Return [X, Y] of the center of cell containing provided text 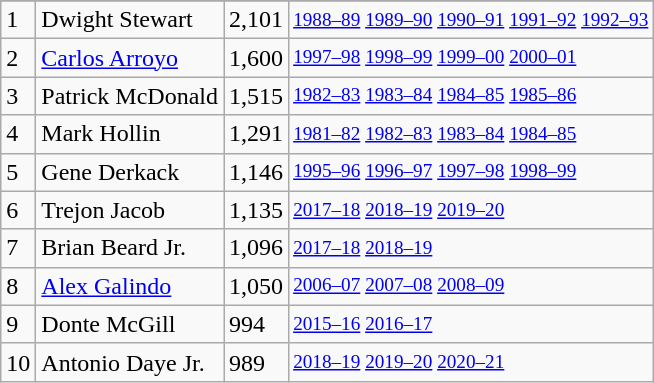
Gene Derkack [130, 172]
2017–18 2018–19 [471, 248]
Alex Galindo [130, 286]
5 [18, 172]
8 [18, 286]
2006–07 2007–08 2008–09 [471, 286]
Carlos Arroyo [130, 58]
3 [18, 96]
1982–83 1983–84 1984–85 1985–86 [471, 96]
1,291 [256, 134]
Antonio Daye Jr. [130, 362]
Patrick McDonald [130, 96]
1,135 [256, 210]
1 [18, 20]
1,515 [256, 96]
989 [256, 362]
4 [18, 134]
1,096 [256, 248]
10 [18, 362]
Donte McGill [130, 324]
2,101 [256, 20]
1988–89 1989–90 1990–91 1991–92 1992–93 [471, 20]
1981–82 1982–83 1983–84 1984–85 [471, 134]
2 [18, 58]
1,600 [256, 58]
2017–18 2018–19 2019–20 [471, 210]
2015–16 2016–17 [471, 324]
1,050 [256, 286]
Brian Beard Jr. [130, 248]
994 [256, 324]
9 [18, 324]
Mark Hollin [130, 134]
1,146 [256, 172]
2018–19 2019–20 2020–21 [471, 362]
Dwight Stewart [130, 20]
1997–98 1998–99 1999–00 2000–01 [471, 58]
1995–96 1996–97 1997–98 1998–99 [471, 172]
Trejon Jacob [130, 210]
6 [18, 210]
7 [18, 248]
